Return (X, Y) of the center of cell containing provided text 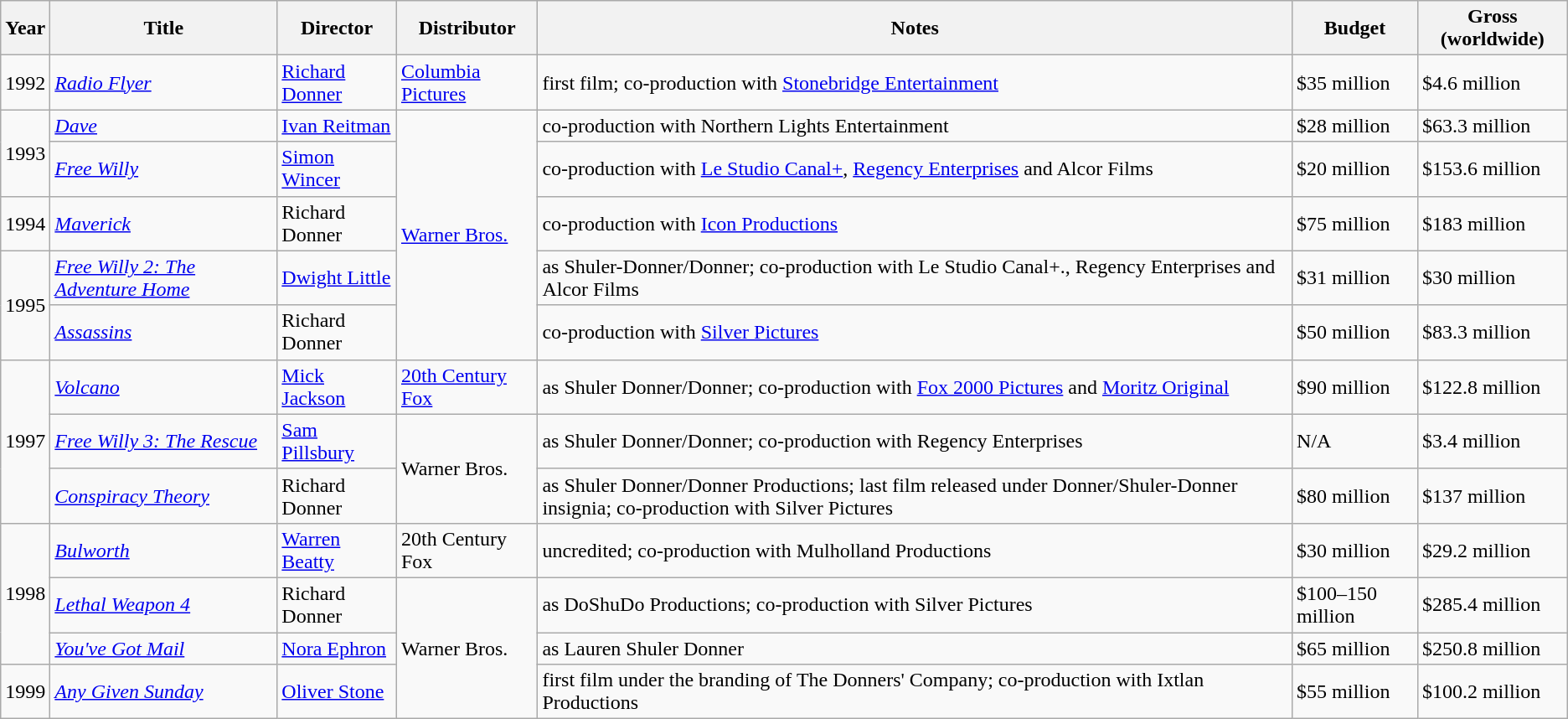
Radio Flyer (164, 82)
uncredited; co-production with Mulholland Productions (915, 550)
$183 million (1493, 223)
$29.2 million (1493, 550)
Warren Beatty (337, 550)
1993 (25, 153)
1998 (25, 593)
1997 (25, 441)
$100.2 million (1493, 692)
co-production with Silver Pictures (915, 332)
1994 (25, 223)
$100–150 million (1355, 605)
Year (25, 28)
$65 million (1355, 648)
Sam Pillsbury (337, 441)
Ivan Reitman (337, 126)
1995 (25, 305)
$285.4 million (1493, 605)
$153.6 million (1493, 169)
Columbia Pictures (467, 82)
$4.6 million (1493, 82)
Notes (915, 28)
Nora Ephron (337, 648)
Assassins (164, 332)
co-production with Icon Productions (915, 223)
$63.3 million (1493, 126)
$250.8 million (1493, 648)
Mick Jackson (337, 387)
Volcano (164, 387)
$3.4 million (1493, 441)
1999 (25, 692)
You've Got Mail (164, 648)
as Lauren Shuler Donner (915, 648)
Oliver Stone (337, 692)
Simon Wincer (337, 169)
$137 million (1493, 496)
N/A (1355, 441)
$75 million (1355, 223)
$35 million (1355, 82)
Lethal Weapon 4 (164, 605)
co-production with Le Studio Canal+, Regency Enterprises and Alcor Films (915, 169)
Director (337, 28)
Free Willy (164, 169)
as Shuler Donner/Donner Productions; last film released under Donner/Shuler-Donner insignia; co-production with Silver Pictures (915, 496)
$28 million (1355, 126)
Dave (164, 126)
Dwight Little (337, 278)
Bulworth (164, 550)
Maverick (164, 223)
Conspiracy Theory (164, 496)
Free Willy 2: The Adventure Home (164, 278)
first film; co-production with Stonebridge Entertainment (915, 82)
Distributor (467, 28)
$55 million (1355, 692)
first film under the branding of The Donners' Company; co-production with Ixtlan Productions (915, 692)
Free Willy 3: The Rescue (164, 441)
$90 million (1355, 387)
co-production with Northern Lights Entertainment (915, 126)
$31 million (1355, 278)
as Shuler Donner/Donner; co-production with Regency Enterprises (915, 441)
$50 million (1355, 332)
$122.8 million (1493, 387)
$20 million (1355, 169)
Any Given Sunday (164, 692)
Budget (1355, 28)
$83.3 million (1493, 332)
as Shuler Donner/Donner; co-production with Fox 2000 Pictures and Moritz Original (915, 387)
$80 million (1355, 496)
as Shuler-Donner/Donner; co-production with Le Studio Canal+., Regency Enterprises and Alcor Films (915, 278)
Title (164, 28)
1992 (25, 82)
as DoShuDo Productions; co-production with Silver Pictures (915, 605)
Gross (worldwide) (1493, 28)
